From the cell containing the given text, extract its center point as (X, Y) coordinate. 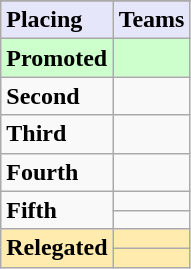
Third (57, 134)
Placing (57, 20)
Second (57, 96)
Teams (152, 20)
Promoted (57, 58)
Fourth (57, 172)
Fifth (57, 210)
Relegated (57, 248)
